Locate the cell with the specified text and output its (X, Y) center coordinate. 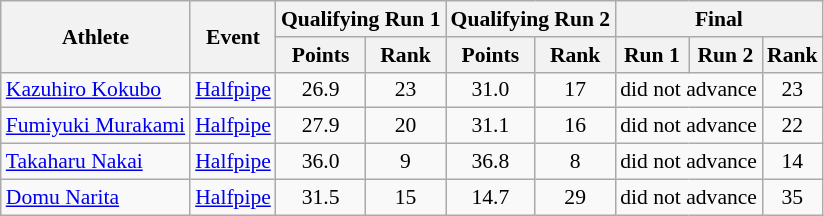
Final (718, 19)
27.9 (321, 126)
Domu Narita (96, 197)
31.0 (491, 90)
Kazuhiro Kokubo (96, 90)
Run 2 (726, 55)
35 (792, 197)
Qualifying Run 2 (531, 19)
36.0 (321, 162)
Takaharu Nakai (96, 162)
36.8 (491, 162)
Run 1 (652, 55)
9 (405, 162)
16 (575, 126)
17 (575, 90)
14.7 (491, 197)
22 (792, 126)
8 (575, 162)
31.5 (321, 197)
Event (233, 36)
Athlete (96, 36)
Fumiyuki Murakami (96, 126)
Qualifying Run 1 (361, 19)
26.9 (321, 90)
15 (405, 197)
14 (792, 162)
20 (405, 126)
29 (575, 197)
31.1 (491, 126)
